Scan for the cell matching the given text and deliver its [X, Y] coordinate at center. 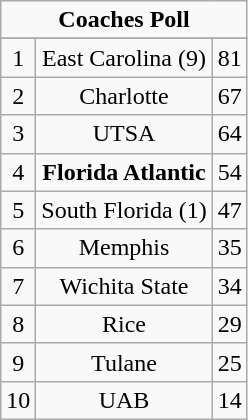
UTSA [124, 134]
9 [18, 362]
Rice [124, 324]
47 [230, 210]
Charlotte [124, 96]
Tulane [124, 362]
3 [18, 134]
East Carolina (9) [124, 58]
1 [18, 58]
5 [18, 210]
8 [18, 324]
25 [230, 362]
29 [230, 324]
4 [18, 172]
34 [230, 286]
Memphis [124, 248]
54 [230, 172]
35 [230, 248]
UAB [124, 400]
64 [230, 134]
2 [18, 96]
6 [18, 248]
Florida Atlantic [124, 172]
14 [230, 400]
Wichita State [124, 286]
Coaches Poll [124, 20]
10 [18, 400]
South Florida (1) [124, 210]
81 [230, 58]
67 [230, 96]
7 [18, 286]
